Search for the cell housing the specified text and yield its (x, y) center coordinate. 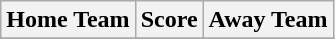
Away Team (268, 20)
Home Team (68, 20)
Score (169, 20)
